Search for the cell housing the specified text and yield its [x, y] center coordinate. 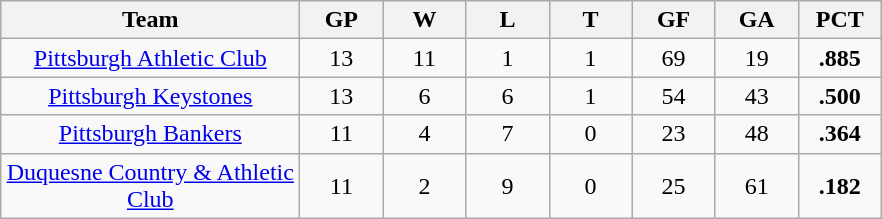
9 [508, 186]
61 [756, 186]
Pittsburgh Athletic Club [150, 58]
.364 [840, 134]
Pittsburgh Bankers [150, 134]
.182 [840, 186]
PCT [840, 20]
69 [674, 58]
L [508, 20]
T [590, 20]
.500 [840, 96]
19 [756, 58]
7 [508, 134]
25 [674, 186]
4 [424, 134]
43 [756, 96]
Duquesne Country & Athletic Club [150, 186]
Pittsburgh Keystones [150, 96]
23 [674, 134]
W [424, 20]
.885 [840, 58]
54 [674, 96]
GP [342, 20]
GA [756, 20]
48 [756, 134]
Team [150, 20]
2 [424, 186]
GF [674, 20]
